Detect which cell encompasses the target text, then output its (x, y) center coordinate. 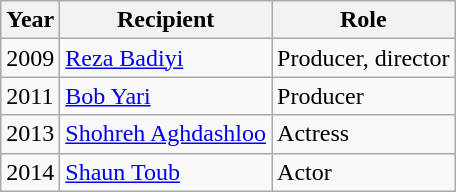
2014 (30, 172)
2009 (30, 58)
2013 (30, 134)
Actress (364, 134)
Year (30, 20)
Reza Badiyi (166, 58)
Role (364, 20)
Producer (364, 96)
Shaun Toub (166, 172)
2011 (30, 96)
Producer, director (364, 58)
Shohreh Aghdashloo (166, 134)
Actor (364, 172)
Recipient (166, 20)
Bob Yari (166, 96)
